Detect which cell encompasses the target text, then output its (x, y) center coordinate. 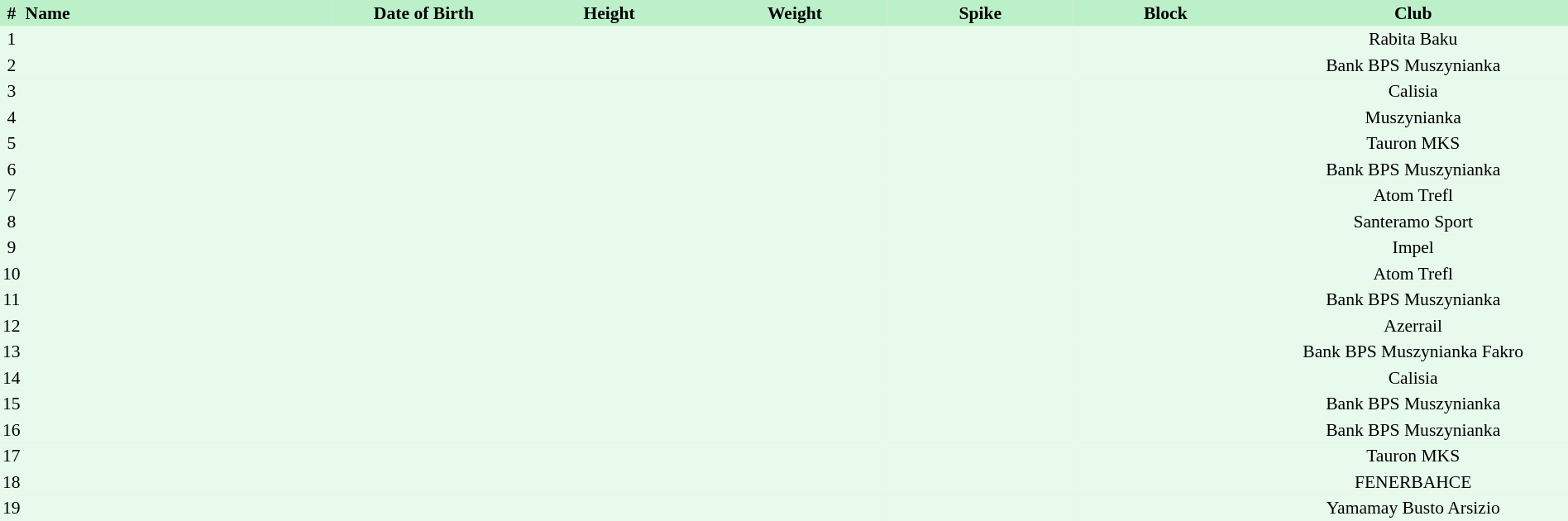
Block (1165, 13)
5 (12, 144)
15 (12, 404)
4 (12, 117)
10 (12, 274)
Yamamay Busto Arsizio (1413, 508)
19 (12, 508)
Weight (795, 13)
7 (12, 195)
2 (12, 65)
14 (12, 378)
11 (12, 299)
FENERBAHCE (1413, 482)
3 (12, 91)
Name (177, 13)
6 (12, 170)
Date of Birth (423, 13)
Bank BPS Muszynianka Fakro (1413, 352)
Muszynianka (1413, 117)
Height (609, 13)
Azerrail (1413, 326)
17 (12, 456)
13 (12, 352)
1 (12, 40)
9 (12, 248)
8 (12, 222)
12 (12, 326)
16 (12, 430)
Club (1413, 13)
18 (12, 482)
Spike (980, 13)
Santeramo Sport (1413, 222)
Rabita Baku (1413, 40)
# (12, 13)
Impel (1413, 248)
